For the text-containing cell, return its midpoint in [x, y] coordinate format. 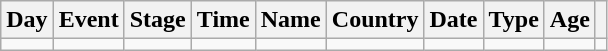
Age [570, 20]
Country [375, 20]
Day [27, 20]
Time [223, 20]
Name [290, 20]
Stage [158, 20]
Event [88, 20]
Type [514, 20]
Date [454, 20]
